Scan for the cell matching the given text and deliver its (X, Y) coordinate at center. 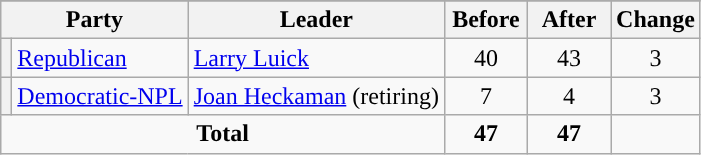
40 (486, 58)
Before (486, 20)
Leader (316, 20)
43 (570, 58)
4 (570, 96)
Change (656, 20)
Democratic-NPL (100, 96)
Republican (100, 58)
Joan Heckaman (retiring) (316, 96)
7 (486, 96)
Party (94, 20)
Total (223, 134)
Larry Luick (316, 58)
After (570, 20)
